Identify which cell holds the provided text, then report its [X, Y] central coordinate. 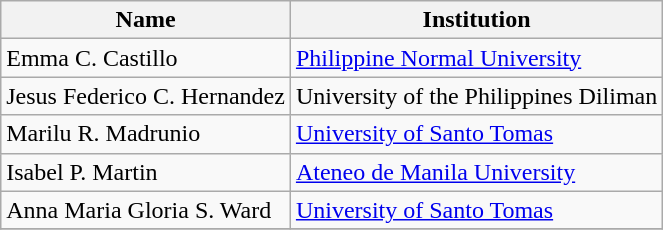
Marilu R. Madrunio [146, 134]
Emma C. Castillo [146, 58]
Philippine Normal University [476, 58]
Institution [476, 20]
Anna Maria Gloria S. Ward [146, 210]
Isabel P. Martin [146, 172]
Ateneo de Manila University [476, 172]
Name [146, 20]
Jesus Federico C. Hernandez [146, 96]
University of the Philippines Diliman [476, 96]
